Output the [X, Y] coordinate of the center of the cell containing the given text.  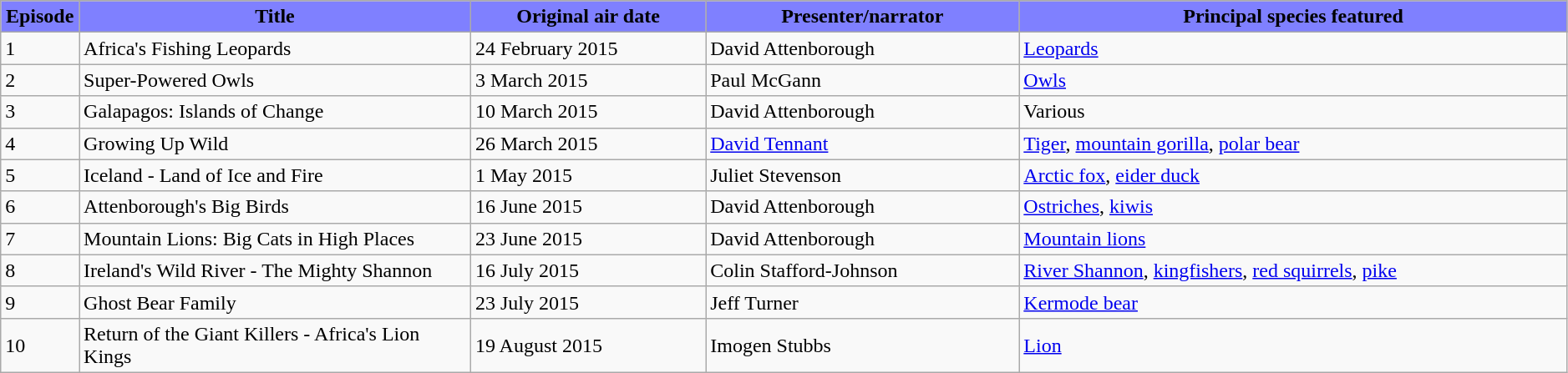
Jeff Turner [862, 302]
Mountain Lions: Big Cats in High Places [276, 239]
Owls [1293, 80]
23 June 2015 [588, 239]
1 May 2015 [588, 175]
Ghost Bear Family [276, 302]
10 [40, 345]
Kermode bear [1293, 302]
Juliet Stevenson [862, 175]
Title [276, 17]
5 [40, 175]
10 March 2015 [588, 112]
Africa's Fishing Leopards [276, 48]
7 [40, 239]
Ireland's Wild River - The Mighty Shannon [276, 270]
Iceland - Land of Ice and Fire [276, 175]
Leopards [1293, 48]
19 August 2015 [588, 345]
6 [40, 207]
9 [40, 302]
Growing Up Wild [276, 144]
26 March 2015 [588, 144]
Lion [1293, 345]
3 [40, 112]
Ostriches, kiwis [1293, 207]
Return of the Giant Killers - Africa's Lion Kings [276, 345]
16 July 2015 [588, 270]
Arctic fox, eider duck [1293, 175]
Episode [40, 17]
Principal species featured [1293, 17]
David Tennant [862, 144]
Various [1293, 112]
Super-Powered Owls [276, 80]
Attenborough's Big Birds [276, 207]
Mountain lions [1293, 239]
2 [40, 80]
Imogen Stubbs [862, 345]
3 March 2015 [588, 80]
24 February 2015 [588, 48]
23 July 2015 [588, 302]
4 [40, 144]
Galapagos: Islands of Change [276, 112]
16 June 2015 [588, 207]
1 [40, 48]
8 [40, 270]
Paul McGann [862, 80]
Colin Stafford-Johnson [862, 270]
Presenter/narrator [862, 17]
Tiger, mountain gorilla, polar bear [1293, 144]
River Shannon, kingfishers, red squirrels, pike [1293, 270]
Original air date [588, 17]
